For the text-containing cell, return its midpoint in [x, y] coordinate format. 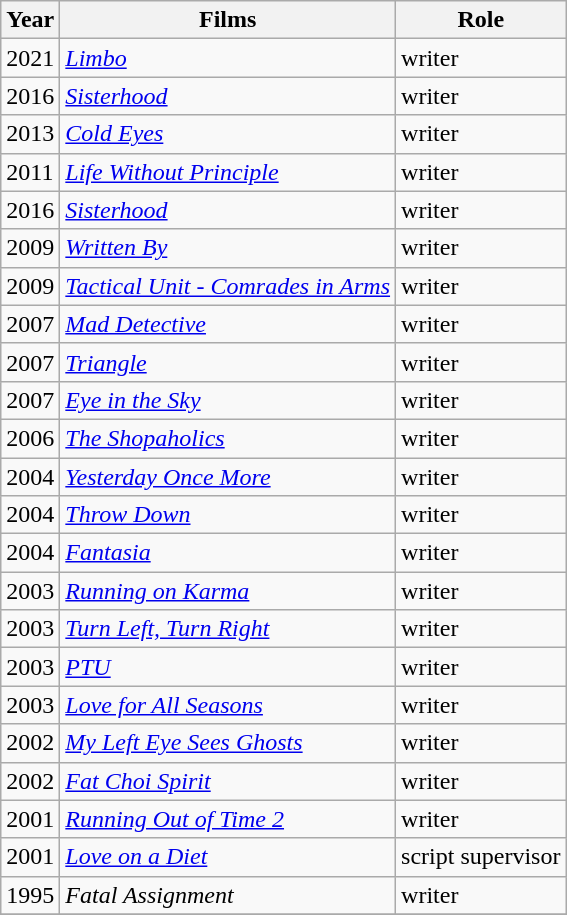
Year [30, 20]
Yesterday Once More [228, 477]
Triangle [228, 362]
Role [481, 20]
Love for All Seasons [228, 705]
script supervisor [481, 857]
Fat Choi Spirit [228, 781]
Love on a Diet [228, 857]
Fantasia [228, 553]
2013 [30, 134]
Eye in the Sky [228, 400]
Turn Left, Turn Right [228, 629]
Throw Down [228, 515]
Running on Karma [228, 591]
Tactical Unit - Comrades in Arms [228, 286]
2006 [30, 438]
Fatal Assignment [228, 895]
Films [228, 20]
1995 [30, 895]
Mad Detective [228, 324]
2011 [30, 172]
Cold Eyes [228, 134]
Limbo [228, 58]
PTU [228, 667]
Running Out of Time 2 [228, 819]
My Left Eye Sees Ghosts [228, 743]
Life Without Principle [228, 172]
The Shopaholics [228, 438]
Written By [228, 248]
2021 [30, 58]
